Extract the (x, y) coordinate from the center of the cell holding the provided text.  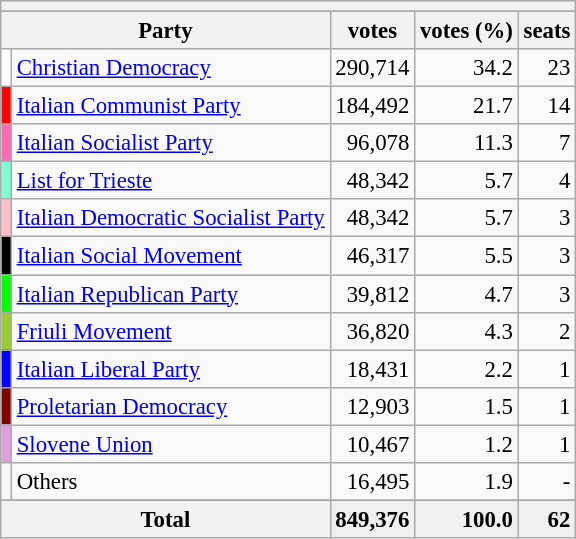
290,714 (372, 68)
7 (546, 143)
votes (372, 31)
1.5 (467, 406)
Total (166, 519)
4.7 (467, 294)
Italian Communist Party (170, 106)
votes (%) (467, 31)
seats (546, 31)
34.2 (467, 68)
2.2 (467, 369)
12,903 (372, 406)
Christian Democracy (170, 68)
Italian Social Movement (170, 256)
Friuli Movement (170, 331)
Italian Socialist Party (170, 143)
Party (166, 31)
11.3 (467, 143)
96,078 (372, 143)
100.0 (467, 519)
Others (170, 482)
18,431 (372, 369)
10,467 (372, 444)
1.9 (467, 482)
4.3 (467, 331)
16,495 (372, 482)
List for Trieste (170, 181)
849,376 (372, 519)
Italian Democratic Socialist Party (170, 219)
36,820 (372, 331)
184,492 (372, 106)
- (546, 482)
4 (546, 181)
14 (546, 106)
5.5 (467, 256)
23 (546, 68)
39,812 (372, 294)
46,317 (372, 256)
Slovene Union (170, 444)
Italian Republican Party (170, 294)
21.7 (467, 106)
62 (546, 519)
1.2 (467, 444)
Italian Liberal Party (170, 369)
Proletarian Democracy (170, 406)
2 (546, 331)
